Locate the cell with the specified text and output its [X, Y] center coordinate. 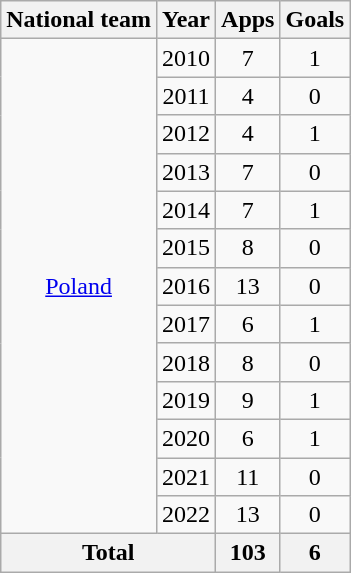
Year [186, 20]
2020 [186, 438]
Total [108, 553]
National team [79, 20]
2022 [186, 515]
2012 [186, 134]
2015 [186, 248]
2013 [186, 172]
2017 [186, 324]
Apps [248, 20]
9 [248, 400]
2016 [186, 286]
Goals [315, 20]
2021 [186, 477]
2019 [186, 400]
2018 [186, 362]
Poland [79, 286]
11 [248, 477]
103 [248, 553]
2014 [186, 210]
2010 [186, 58]
2011 [186, 96]
